Search for the cell housing the specified text and yield its [x, y] center coordinate. 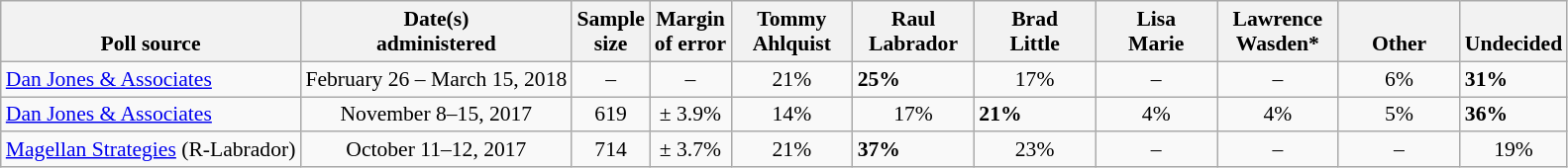
Undecided [1514, 32]
February 26 – March 15, 2018 [436, 79]
36% [1514, 115]
6% [1399, 79]
Other [1399, 32]
November 8–15, 2017 [436, 115]
31% [1514, 79]
37% [913, 150]
5% [1399, 115]
Poll source [151, 32]
LisaMarie [1157, 32]
± 3.9% [690, 115]
RaulLabrador [913, 32]
14% [792, 115]
Samplesize [610, 32]
TommyAhlquist [792, 32]
Magellan Strategies (R-Labrador) [151, 150]
714 [610, 150]
± 3.7% [690, 150]
BradLittle [1034, 32]
19% [1514, 150]
October 11–12, 2017 [436, 150]
LawrenceWasden* [1278, 32]
23% [1034, 150]
619 [610, 115]
25% [913, 79]
Date(s)administered [436, 32]
Marginof error [690, 32]
